Locate the cell with the specified text and output its (x, y) center coordinate. 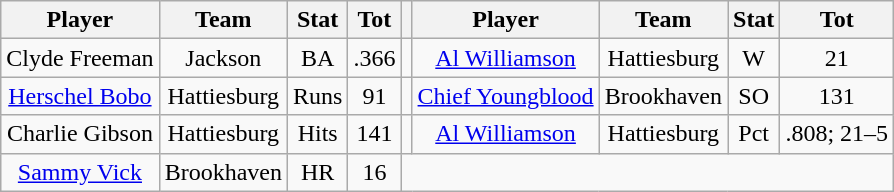
Chief Youngblood (506, 96)
.366 (374, 58)
Jackson (223, 58)
Hits (317, 134)
91 (374, 96)
16 (374, 172)
Pct (754, 134)
131 (837, 96)
21 (837, 58)
Charlie Gibson (80, 134)
Sammy Vick (80, 172)
141 (374, 134)
Herschel Bobo (80, 96)
HR (317, 172)
Clyde Freeman (80, 58)
Runs (317, 96)
.808; 21–5 (837, 134)
W (754, 58)
BA (317, 58)
SO (754, 96)
